Detect which cell encompasses the target text, then output its [X, Y] center coordinate. 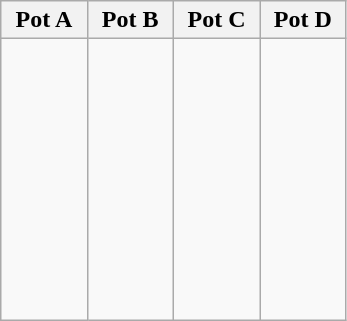
Pot B [130, 20]
Pot A [44, 20]
Pot C [216, 20]
Pot D [303, 20]
